From the cell containing the given text, extract its center point as [X, Y] coordinate. 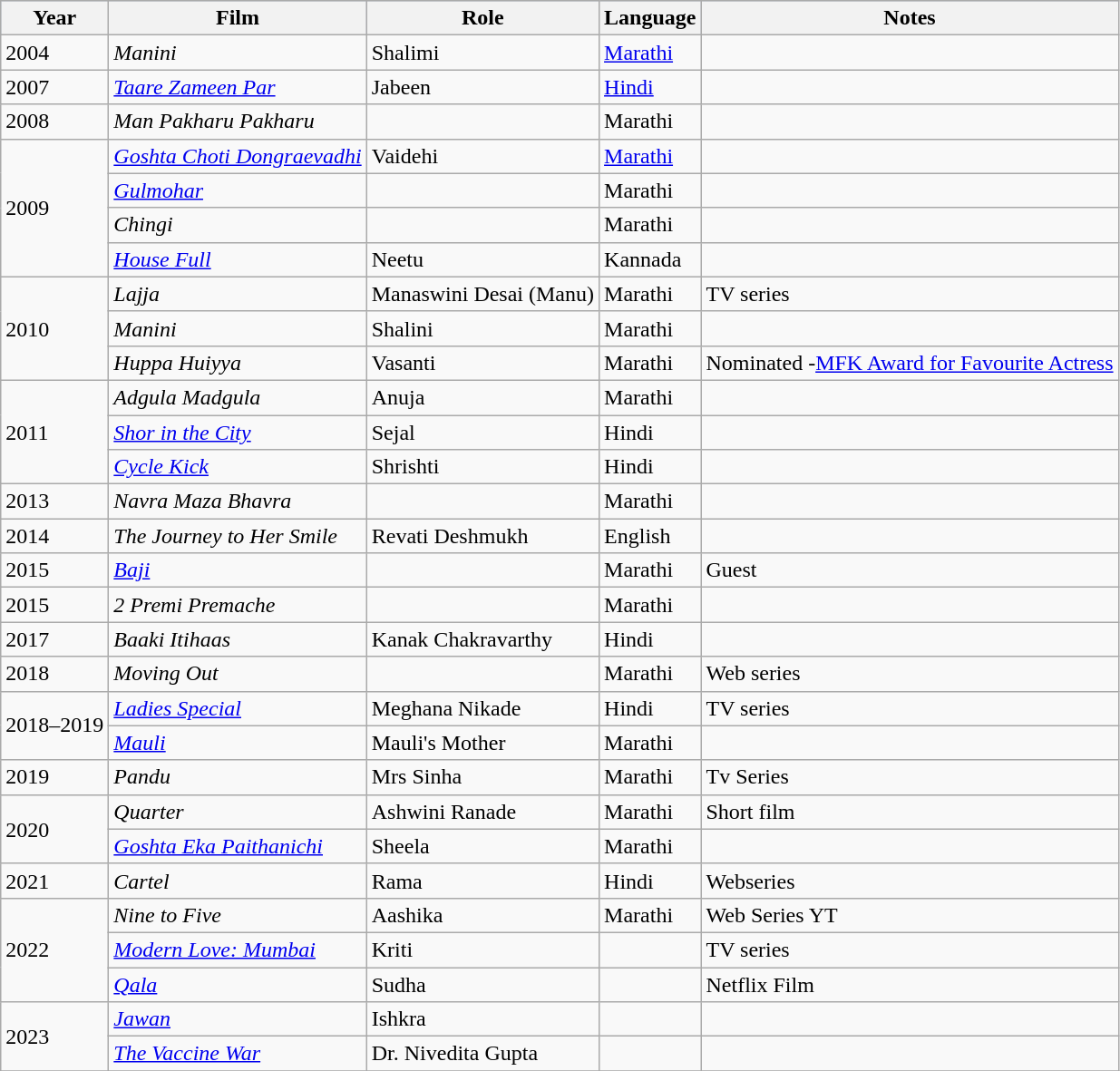
Revati Deshmukh [482, 536]
Moving Out [238, 674]
Netflix Film [910, 984]
Nominated -MFK Award for Favourite Actress [910, 363]
Ashwini Ranade [482, 812]
Jabeen [482, 87]
2008 [54, 122]
Neetu [482, 259]
Notes [910, 18]
Qala [238, 984]
2004 [54, 53]
Cartel [238, 881]
Sejal [482, 433]
Goshta Eka Paithanichi [238, 846]
2021 [54, 881]
Shalini [482, 328]
Kannada [650, 259]
Shrishti [482, 467]
Dr. Nivedita Gupta [482, 1054]
Shor in the City [238, 433]
Web series [910, 674]
Adgula Madgula [238, 397]
Navra Maza Bhavra [238, 501]
2017 [54, 639]
2013 [54, 501]
Ladies Special [238, 708]
Role [482, 18]
2023 [54, 1037]
Ishkra [482, 1019]
Aashika [482, 915]
Guest [910, 570]
The Journey to Her Smile [238, 536]
2014 [54, 536]
2009 [54, 208]
Year [54, 18]
Film [238, 18]
Huppa Huiyya [238, 363]
Lajja [238, 294]
Vasanti [482, 363]
2019 [54, 777]
Language [650, 18]
Manaswini Desai (Manu) [482, 294]
2018–2019 [54, 725]
Shalimi [482, 53]
The Vaccine War [238, 1054]
Web Series YT [910, 915]
Webseries [910, 881]
Baji [238, 570]
Tv Series [910, 777]
Short film [910, 812]
Vaidehi [482, 156]
English [650, 536]
2022 [54, 949]
Taare Zameen Par [238, 87]
Meghana Nikade [482, 708]
Sheela [482, 846]
Modern Love: Mumbai [238, 949]
2011 [54, 432]
Man Pakharu Pakharu [238, 122]
Mrs Sinha [482, 777]
Quarter [238, 812]
Mauli [238, 743]
2020 [54, 829]
Chingi [238, 225]
Gulmohar [238, 190]
Pandu [238, 777]
Anuja [482, 397]
2007 [54, 87]
Mauli's Mother [482, 743]
2018 [54, 674]
Sudha [482, 984]
Nine to Five [238, 915]
2 Premi Premache [238, 605]
2010 [54, 328]
Kriti [482, 949]
Rama [482, 881]
House Full [238, 259]
Goshta Choti Dongraevadhi [238, 156]
Kanak Chakravarthy [482, 639]
Jawan [238, 1019]
Cycle Kick [238, 467]
Baaki Itihaas [238, 639]
